Search for the cell housing the specified text and yield its (x, y) center coordinate. 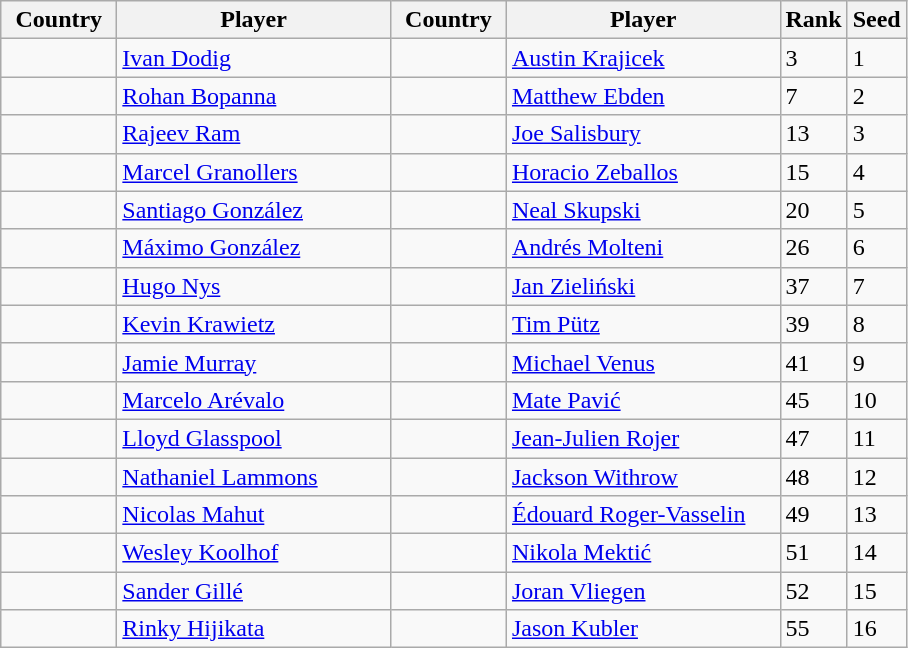
Marcel Granollers (254, 172)
Jamie Murray (254, 362)
5 (876, 210)
20 (814, 210)
41 (814, 362)
Hugo Nys (254, 286)
Matthew Ebden (643, 96)
45 (814, 400)
10 (876, 400)
Jackson Withrow (643, 477)
Rohan Bopanna (254, 96)
Mate Pavić (643, 400)
Máximo González (254, 248)
Horacio Zeballos (643, 172)
37 (814, 286)
8 (876, 324)
6 (876, 248)
Rank (814, 20)
Santiago González (254, 210)
Rajeev Ram (254, 134)
Nicolas Mahut (254, 515)
39 (814, 324)
Nikola Mektić (643, 553)
Jan Zieliński (643, 286)
47 (814, 438)
52 (814, 591)
Kevin Krawietz (254, 324)
48 (814, 477)
12 (876, 477)
Jason Kubler (643, 629)
Nathaniel Lammons (254, 477)
Tim Pütz (643, 324)
4 (876, 172)
Joe Salisbury (643, 134)
Édouard Roger-Vasselin (643, 515)
Lloyd Glasspool (254, 438)
55 (814, 629)
26 (814, 248)
Sander Gillé (254, 591)
14 (876, 553)
Wesley Koolhof (254, 553)
1 (876, 58)
Michael Venus (643, 362)
11 (876, 438)
Neal Skupski (643, 210)
Andrés Molteni (643, 248)
49 (814, 515)
Rinky Hijikata (254, 629)
Marcelo Arévalo (254, 400)
16 (876, 629)
Seed (876, 20)
9 (876, 362)
51 (814, 553)
Austin Krajicek (643, 58)
Joran Vliegen (643, 591)
Ivan Dodig (254, 58)
Jean-Julien Rojer (643, 438)
2 (876, 96)
